Search for the cell housing the specified text and yield its [X, Y] center coordinate. 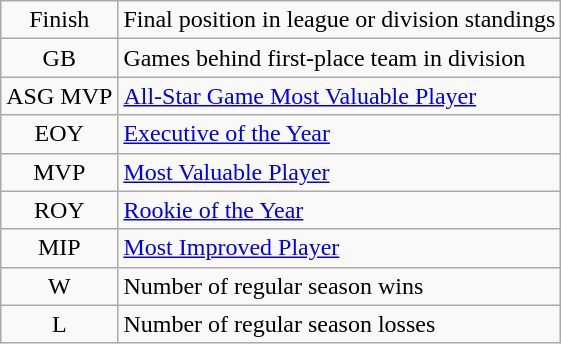
Number of regular season losses [340, 324]
W [60, 286]
ROY [60, 210]
MVP [60, 172]
GB [60, 58]
Games behind first-place team in division [340, 58]
L [60, 324]
Executive of the Year [340, 134]
ASG MVP [60, 96]
EOY [60, 134]
Rookie of the Year [340, 210]
Finish [60, 20]
Most Improved Player [340, 248]
Most Valuable Player [340, 172]
MIP [60, 248]
Final position in league or division standings [340, 20]
All-Star Game Most Valuable Player [340, 96]
Number of regular season wins [340, 286]
